Return (X, Y) of the center of cell containing provided text 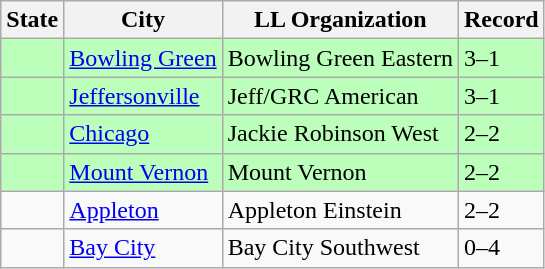
State (32, 20)
0–4 (502, 248)
Bowling Green (143, 58)
Record (502, 20)
Bowling Green Eastern (340, 58)
City (143, 20)
Appleton (143, 210)
Bay City Southwest (340, 248)
Jackie Robinson West (340, 134)
Jeff/GRC American (340, 96)
Chicago (143, 134)
Appleton Einstein (340, 210)
Jeffersonville (143, 96)
Bay City (143, 248)
LL Organization (340, 20)
